Extract the [x, y] coordinate from the center of the cell holding the provided text.  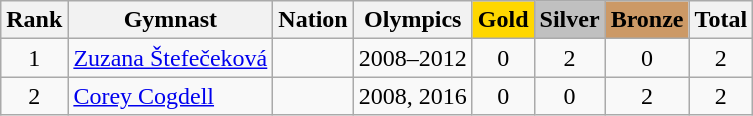
Olympics [412, 20]
Gold [503, 20]
Corey Cogdell [170, 96]
Bronze [647, 20]
Silver [570, 20]
Nation [313, 20]
Total [721, 20]
1 [34, 58]
Gymnast [170, 20]
2008, 2016 [412, 96]
Rank [34, 20]
Zuzana Štefečeková [170, 58]
2008–2012 [412, 58]
